Extract the (x, y) coordinate from the center of the cell holding the provided text.  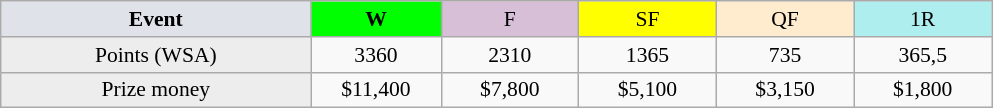
2310 (510, 55)
3360 (376, 55)
365,5 (923, 55)
735 (785, 55)
$5,100 (648, 90)
Points (WSA) (156, 55)
Event (156, 19)
1R (923, 19)
$7,800 (510, 90)
Prize money (156, 90)
SF (648, 19)
W (376, 19)
$1,800 (923, 90)
$3,150 (785, 90)
1365 (648, 55)
$11,400 (376, 90)
QF (785, 19)
F (510, 19)
